Locate the cell with the specified text and output its (X, Y) center coordinate. 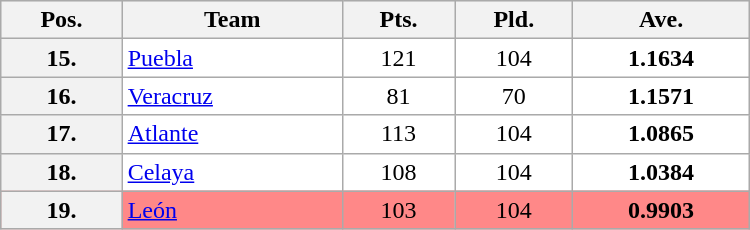
17. (62, 134)
Ave. (661, 20)
Pos. (62, 20)
Celaya (232, 172)
103 (398, 210)
Pld. (514, 20)
Team (232, 20)
Pts. (398, 20)
108 (398, 172)
15. (62, 58)
113 (398, 134)
1.1634 (661, 58)
Puebla (232, 58)
81 (398, 96)
0.9903 (661, 210)
1.1571 (661, 96)
1.0865 (661, 134)
Atlante (232, 134)
16. (62, 96)
121 (398, 58)
Veracruz (232, 96)
19. (62, 210)
León (232, 210)
1.0384 (661, 172)
18. (62, 172)
70 (514, 96)
